Search for the cell housing the specified text and yield its [x, y] center coordinate. 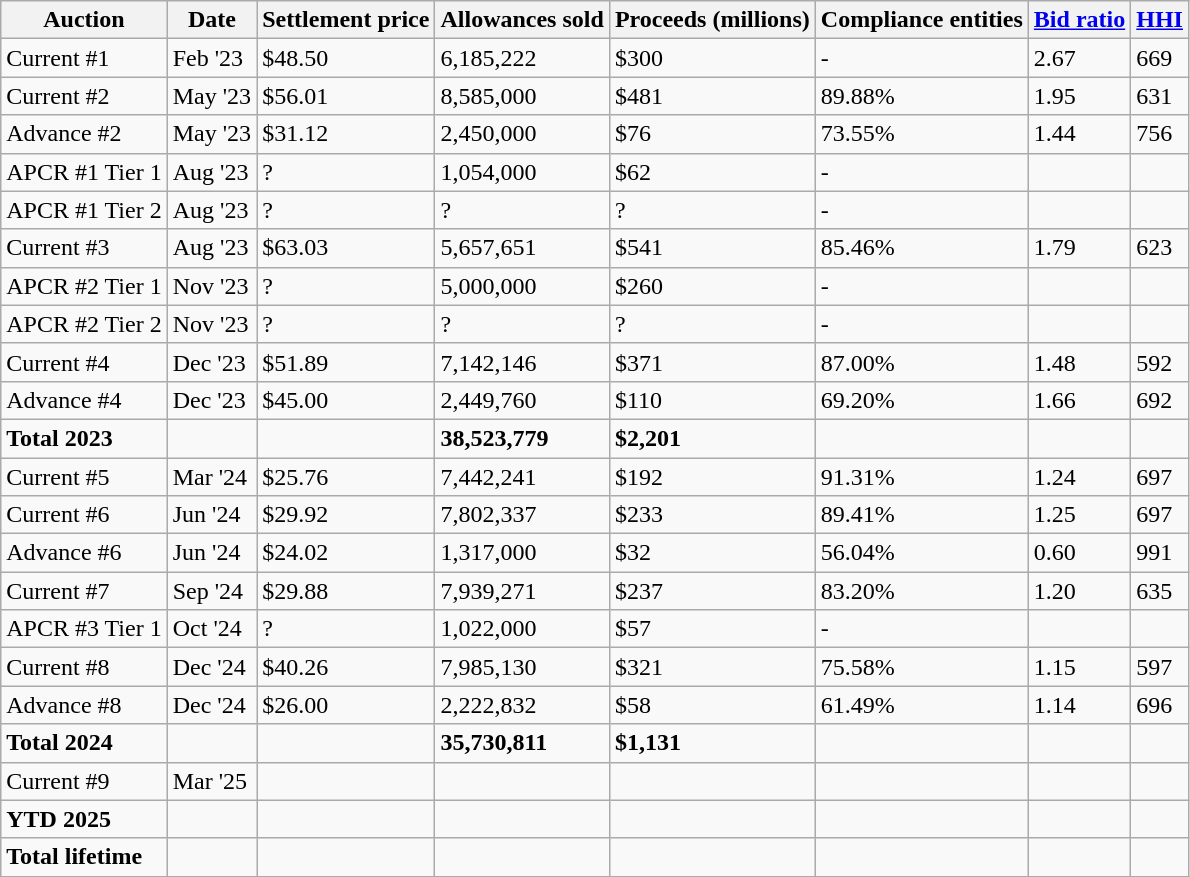
83.20% [922, 591]
Bid ratio [1079, 20]
1.24 [1079, 477]
8,585,000 [522, 96]
$32 [712, 553]
$51.89 [346, 362]
$192 [712, 477]
$260 [712, 286]
89.41% [922, 515]
991 [1160, 553]
623 [1160, 248]
73.55% [922, 134]
Mar '25 [212, 781]
1.14 [1079, 705]
631 [1160, 96]
$62 [712, 172]
$63.03 [346, 248]
Date [212, 20]
5,657,651 [522, 248]
Mar '24 [212, 477]
Current #8 [84, 667]
2,449,760 [522, 400]
$237 [712, 591]
APCR #2 Tier 1 [84, 286]
Current #7 [84, 591]
$56.01 [346, 96]
Sep '24 [212, 591]
Current #3 [84, 248]
$58 [712, 705]
$25.76 [346, 477]
696 [1160, 705]
APCR #1 Tier 2 [84, 210]
87.00% [922, 362]
5,000,000 [522, 286]
38,523,779 [522, 438]
$300 [712, 58]
$76 [712, 134]
Total 2023 [84, 438]
$1,131 [712, 743]
$40.26 [346, 667]
APCR #2 Tier 2 [84, 324]
$541 [712, 248]
75.58% [922, 667]
1.44 [1079, 134]
7,802,337 [522, 515]
89.88% [922, 96]
7,142,146 [522, 362]
2,450,000 [522, 134]
69.20% [922, 400]
$24.02 [346, 553]
Oct '24 [212, 629]
Auction [84, 20]
1.79 [1079, 248]
1.15 [1079, 667]
56.04% [922, 553]
61.49% [922, 705]
2.67 [1079, 58]
597 [1160, 667]
1,022,000 [522, 629]
$45.00 [346, 400]
Advance #4 [84, 400]
7,939,271 [522, 591]
635 [1160, 591]
Current #6 [84, 515]
Current #4 [84, 362]
1,317,000 [522, 553]
1.25 [1079, 515]
$26.00 [346, 705]
$29.92 [346, 515]
$29.88 [346, 591]
$321 [712, 667]
Feb '23 [212, 58]
91.31% [922, 477]
7,985,130 [522, 667]
Current #2 [84, 96]
692 [1160, 400]
1.95 [1079, 96]
$110 [712, 400]
Advance #6 [84, 553]
1,054,000 [522, 172]
0.60 [1079, 553]
APCR #1 Tier 1 [84, 172]
Allowances sold [522, 20]
Proceeds (millions) [712, 20]
Total 2024 [84, 743]
Advance #2 [84, 134]
Advance #8 [84, 705]
$48.50 [346, 58]
7,442,241 [522, 477]
Total lifetime [84, 857]
$31.12 [346, 134]
YTD 2025 [84, 819]
592 [1160, 362]
APCR #3 Tier 1 [84, 629]
1.48 [1079, 362]
35,730,811 [522, 743]
HHI [1160, 20]
$57 [712, 629]
$371 [712, 362]
Settlement price [346, 20]
669 [1160, 58]
Current #5 [84, 477]
Current #1 [84, 58]
1.20 [1079, 591]
6,185,222 [522, 58]
2,222,832 [522, 705]
$2,201 [712, 438]
$233 [712, 515]
Compliance entities [922, 20]
Current #9 [84, 781]
85.46% [922, 248]
1.66 [1079, 400]
756 [1160, 134]
$481 [712, 96]
